Identify which cell holds the provided text, then report its (X, Y) central coordinate. 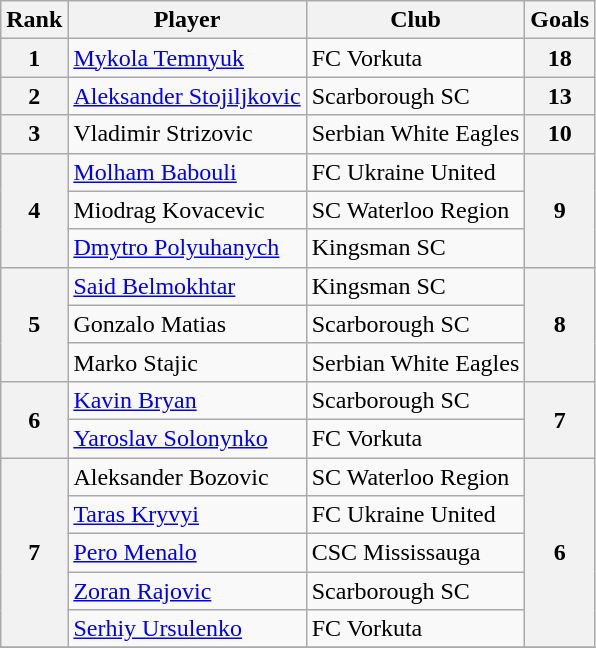
1 (34, 58)
13 (560, 96)
Molham Babouli (187, 172)
Gonzalo Matias (187, 324)
Marko Stajic (187, 362)
3 (34, 134)
Player (187, 20)
Goals (560, 20)
2 (34, 96)
Taras Kryvyi (187, 515)
Rank (34, 20)
5 (34, 324)
9 (560, 210)
Kavin Bryan (187, 400)
18 (560, 58)
Miodrag Kovacevic (187, 210)
CSC Mississauga (416, 553)
10 (560, 134)
Aleksander Bozovic (187, 477)
Dmytro Polyuhanych (187, 248)
Yaroslav Solonynko (187, 438)
4 (34, 210)
Vladimir Strizovic (187, 134)
Said Belmokhtar (187, 286)
Aleksander Stojiljkovic (187, 96)
Serhiy Ursulenko (187, 629)
Mykola Temnyuk (187, 58)
Club (416, 20)
Zoran Rajovic (187, 591)
Pero Menalo (187, 553)
8 (560, 324)
